Find where the given text appears and provide that cell's center as (x, y) coordinate. 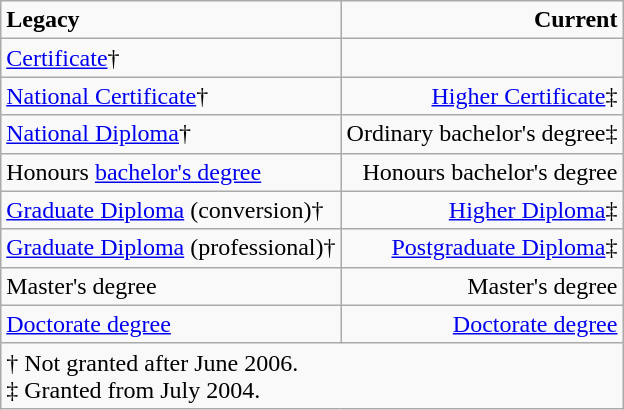
Postgraduate Diploma‡ (482, 248)
Legacy (171, 20)
Graduate Diploma (professional)† (171, 248)
Higher Diploma‡ (482, 210)
National Certificate† (171, 96)
Certificate† (171, 58)
Ordinary bachelor's degree‡ (482, 134)
Higher Certificate‡ (482, 96)
† Not granted after June 2006.‡ Granted from July 2004. (312, 376)
Graduate Diploma (conversion)† (171, 210)
Current (482, 20)
National Diploma† (171, 134)
